Output the [X, Y] coordinate of the center of the cell containing the given text.  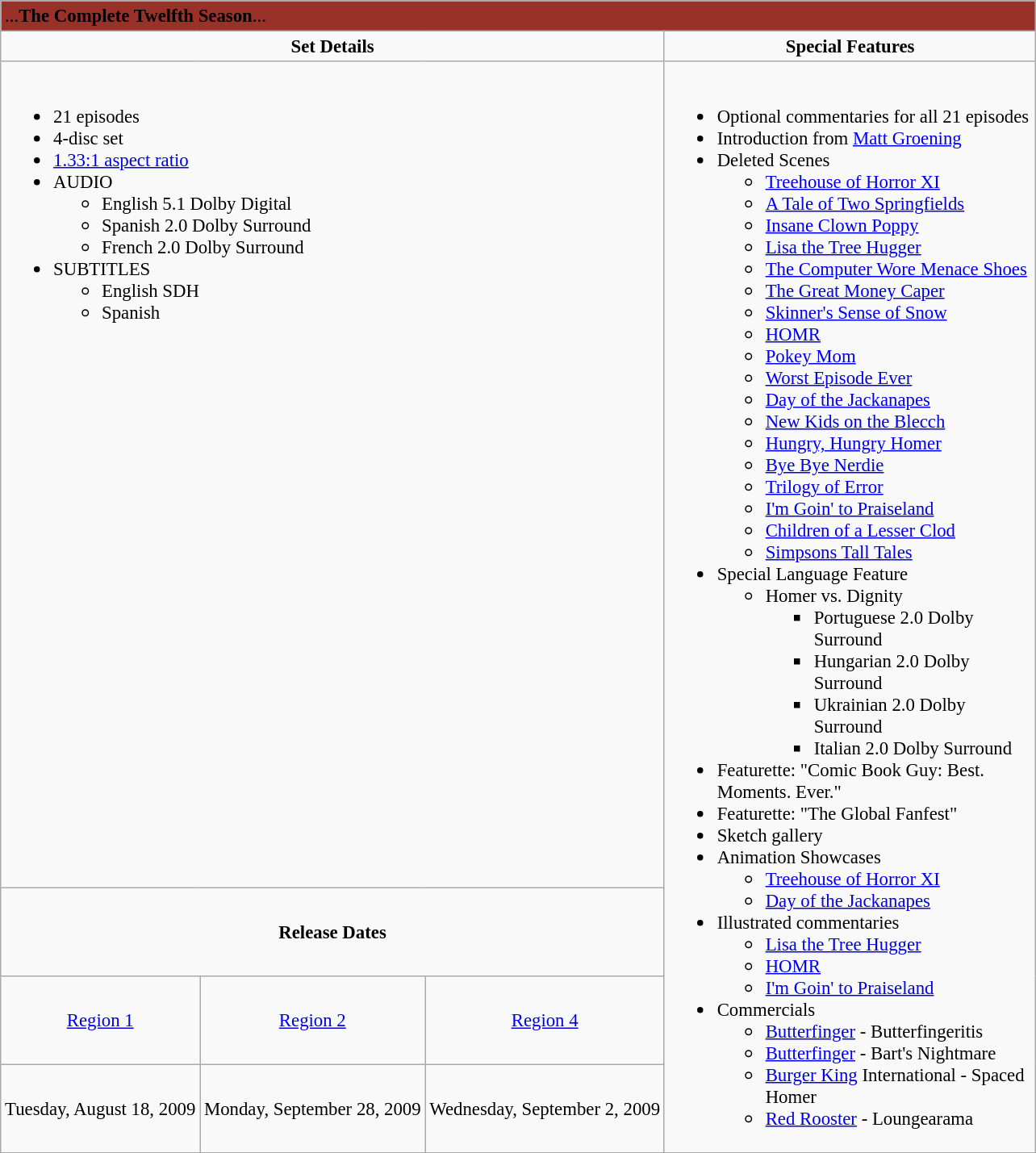
Set Details [332, 47]
Wednesday, September 2, 2009 [545, 1109]
Tuesday, August 18, 2009 [100, 1109]
Monday, September 28, 2009 [313, 1109]
...The Complete Twelfth Season... [518, 16]
Region 4 [545, 1020]
Region 1 [100, 1020]
21 episodes4-disc set1.33:1 aspect ratioAUDIOEnglish 5.1 Dolby DigitalSpanish 2.0 Dolby SurroundFrench 2.0 Dolby SurroundSUBTITLESEnglish SDHSpanish [332, 474]
Region 2 [313, 1020]
Release Dates [332, 933]
Special Features [850, 47]
